Detect which cell encompasses the target text, then output its (x, y) center coordinate. 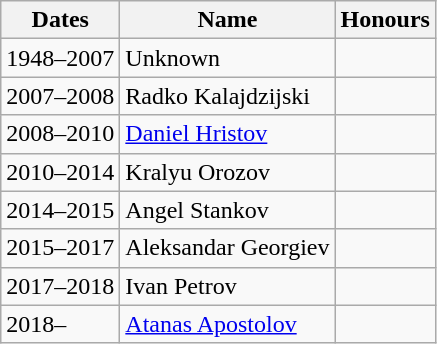
2010–2014 (60, 172)
Dates (60, 20)
2014–2015 (60, 210)
2008–2010 (60, 134)
Radko Kalajdzijski (228, 96)
Ivan Petrov (228, 286)
2007–2008 (60, 96)
Honours (385, 20)
Atanas Apostolov (228, 324)
2015–2017 (60, 248)
1948–2007 (60, 58)
Angel Stankov (228, 210)
Aleksandar Georgiev (228, 248)
Kralyu Orozov (228, 172)
Daniel Hristov (228, 134)
Name (228, 20)
2018– (60, 324)
2017–2018 (60, 286)
Unknown (228, 58)
